Return the (X, Y) coordinate for the center point of the cell that contains the specified text.  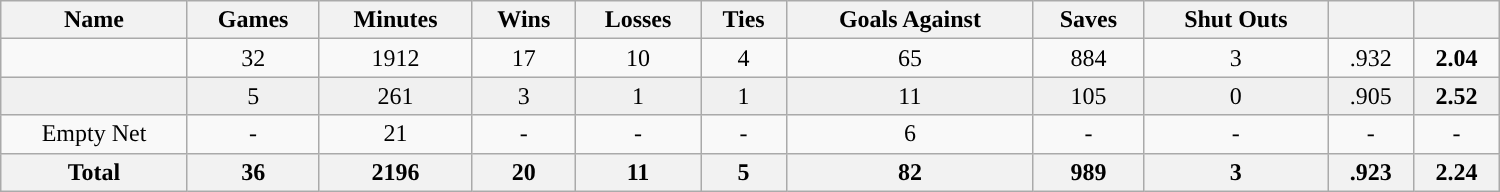
1912 (396, 58)
Empty Net (94, 134)
36 (253, 172)
261 (396, 96)
Ties (744, 20)
Saves (1088, 20)
989 (1088, 172)
.932 (1371, 58)
32 (253, 58)
2196 (396, 172)
Minutes (396, 20)
105 (1088, 96)
884 (1088, 58)
Name (94, 20)
10 (638, 58)
Shut Outs (1236, 20)
Losses (638, 20)
82 (910, 172)
20 (524, 172)
2.04 (1457, 58)
Total (94, 172)
2.24 (1457, 172)
Wins (524, 20)
Games (253, 20)
65 (910, 58)
.905 (1371, 96)
Goals Against (910, 20)
21 (396, 134)
17 (524, 58)
6 (910, 134)
4 (744, 58)
2.52 (1457, 96)
.923 (1371, 172)
0 (1236, 96)
